Return the [X, Y] coordinate for the center point of the cell that contains the specified text.  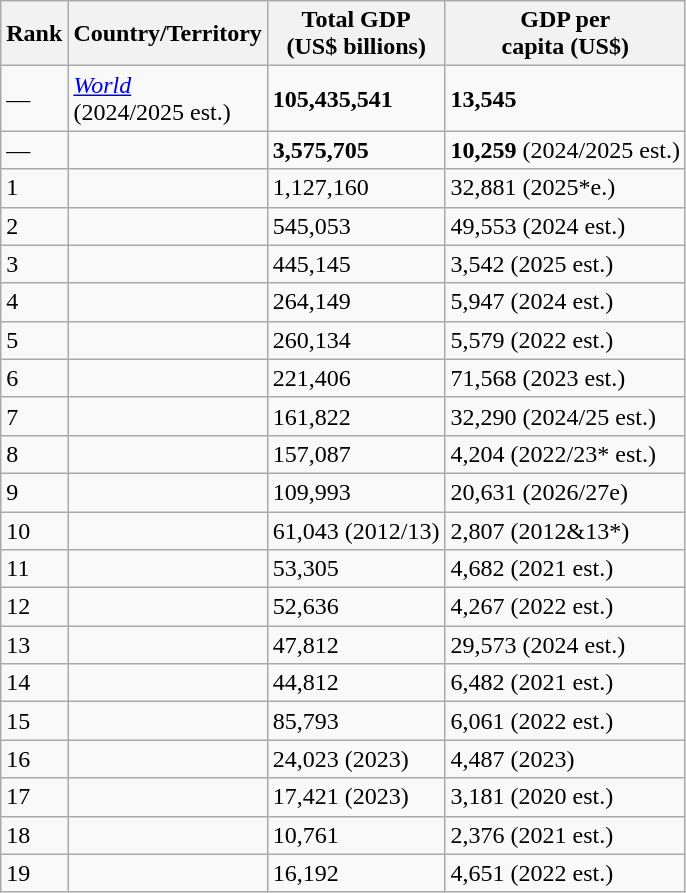
12 [34, 607]
49,553 (2024 est.) [565, 226]
13 [34, 645]
6 [34, 378]
14 [34, 683]
105,435,541 [356, 98]
4,487 (2023) [565, 759]
11 [34, 569]
16 [34, 759]
Rank [34, 34]
16,192 [356, 873]
15 [34, 721]
2 [34, 226]
3,575,705 [356, 150]
2,376 (2021 est.) [565, 835]
9 [34, 492]
6,061 (2022 est.) [565, 721]
GDP percapita (US$) [565, 34]
17,421 (2023) [356, 797]
157,087 [356, 454]
3,181 (2020 est.) [565, 797]
2,807 (2012&13*) [565, 531]
3 [34, 264]
13,545 [565, 98]
10 [34, 531]
1,127,160 [356, 188]
17 [34, 797]
4,682 (2021 est.) [565, 569]
5,947 (2024 est.) [565, 302]
18 [34, 835]
53,305 [356, 569]
10,259 (2024/2025 est.) [565, 150]
264,149 [356, 302]
4,651 (2022 est.) [565, 873]
24,023 (2023) [356, 759]
1 [34, 188]
8 [34, 454]
161,822 [356, 416]
61,043 (2012/13) [356, 531]
3,542 (2025 est.) [565, 264]
Total GDP(US$ billions) [356, 34]
32,881 (2025*e.) [565, 188]
47,812 [356, 645]
109,993 [356, 492]
85,793 [356, 721]
7 [34, 416]
221,406 [356, 378]
260,134 [356, 340]
4 [34, 302]
World(2024/2025 est.) [168, 98]
52,636 [356, 607]
10,761 [356, 835]
6,482 (2021 est.) [565, 683]
44,812 [356, 683]
20,631 (2026/27e) [565, 492]
4,204 (2022/23* est.) [565, 454]
19 [34, 873]
445,145 [356, 264]
5,579 (2022 est.) [565, 340]
Country/Territory [168, 34]
5 [34, 340]
71,568 (2023 est.) [565, 378]
545,053 [356, 226]
32,290 (2024/25 est.) [565, 416]
29,573 (2024 est.) [565, 645]
4,267 (2022 est.) [565, 607]
